Output the [X, Y] coordinate of the center of the cell containing the given text.  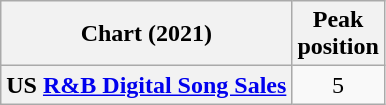
US R&B Digital Song Sales [146, 85]
Peakposition [338, 34]
Chart (2021) [146, 34]
5 [338, 85]
